Determine the (x, y) coordinate at the center of the cell enclosing the given text.  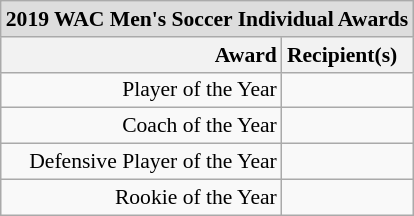
2019 WAC Men's Soccer Individual Awards (208, 19)
Award (142, 55)
Coach of the Year (142, 126)
Rookie of the Year (142, 197)
Defensive Player of the Year (142, 162)
Recipient(s) (348, 55)
Player of the Year (142, 90)
